Capture the cell that displays the provided text and extract its [X, Y] central coordinate. 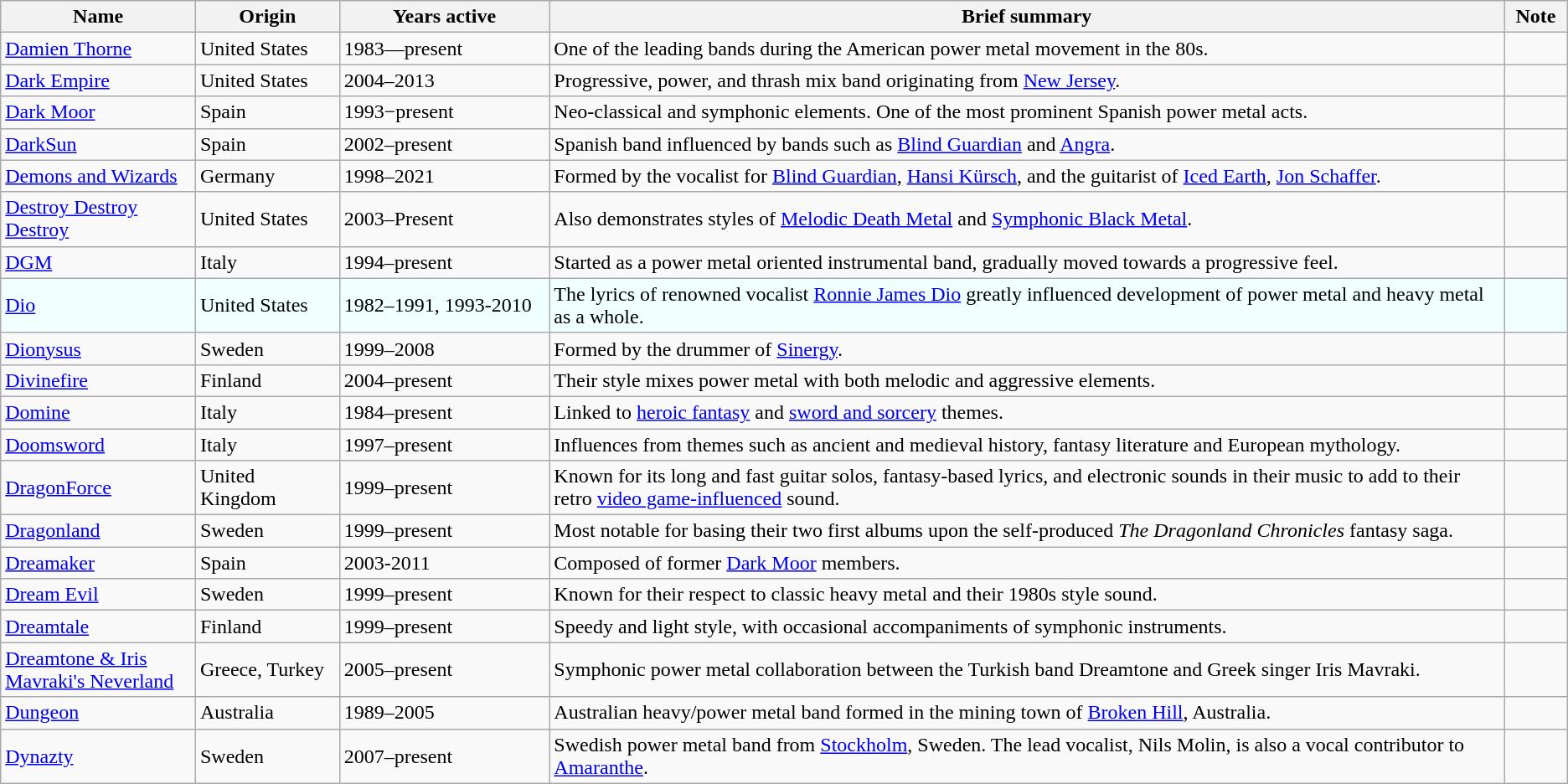
Dark Moor [99, 112]
DarkSun [99, 144]
1997–present [444, 445]
Dionysus [99, 348]
United Kingdom [267, 487]
1994–present [444, 262]
The lyrics of renowned vocalist Ronnie James Dio greatly influenced development of power metal and heavy metal as a whole. [1027, 305]
Note [1536, 17]
Progressive, power, and thrash mix band originating from New Jersey. [1027, 80]
Years active [444, 17]
1998–2021 [444, 176]
Swedish power metal band from Stockholm, Sweden. The lead vocalist, Nils Molin, is also a vocal contributor to Amaranthe. [1027, 756]
DragonForce [99, 487]
2005–present [444, 670]
Speedy and light style, with occasional accompaniments of symphonic instruments. [1027, 627]
Demons and Wizards [99, 176]
Damien Thorne [99, 49]
Formed by the vocalist for Blind Guardian, Hansi Kürsch, and the guitarist of Iced Earth, Jon Schaffer. [1027, 176]
Brief summary [1027, 17]
Dio [99, 305]
Name [99, 17]
Most notable for basing their two first albums upon the self-produced The Dragonland Chronicles fantasy saga. [1027, 531]
Symphonic power metal collaboration between the Turkish band Dreamtone and Greek singer Iris Mavraki. [1027, 670]
Formed by the drummer of Sinergy. [1027, 348]
Domine [99, 412]
Known for their respect to classic heavy metal and their 1980s style sound. [1027, 595]
One of the leading bands during the American power metal movement in the 80s. [1027, 49]
Spanish band influenced by bands such as Blind Guardian and Angra. [1027, 144]
Origin [267, 17]
1984–present [444, 412]
Also demonstrates styles of Melodic Death Metal and Symphonic Black Metal. [1027, 219]
1999–2008 [444, 348]
Dragonland [99, 531]
1982–1991, 1993-2010 [444, 305]
Dark Empire [99, 80]
Influences from themes such as ancient and medieval history, fantasy literature and European mythology. [1027, 445]
2004–2013 [444, 80]
2003–Present [444, 219]
Dreamtone & Iris Mavraki's Neverland [99, 670]
2003-2011 [444, 563]
Germany [267, 176]
DGM [99, 262]
1993−present [444, 112]
2007–present [444, 756]
2004–present [444, 380]
Doomsword [99, 445]
Dynazty [99, 756]
2002–present [444, 144]
Greece, Turkey [267, 670]
Destroy Destroy Destroy [99, 219]
Australia [267, 713]
Dream Evil [99, 595]
Dreamaker [99, 563]
Linked to heroic fantasy and sword and sorcery themes. [1027, 412]
1989–2005 [444, 713]
Australian heavy/power metal band formed in the mining town of Broken Hill, Australia. [1027, 713]
1983—present [444, 49]
Their style mixes power metal with both melodic and aggressive elements. [1027, 380]
Divinefire [99, 380]
Dungeon [99, 713]
Dreamtale [99, 627]
Started as a power metal oriented instrumental band, gradually moved towards a progressive feel. [1027, 262]
Composed of former Dark Moor members. [1027, 563]
Neo-classical and symphonic elements. One of the most prominent Spanish power metal acts. [1027, 112]
